Pinpoint the cell where the given text exists, returning its (X, Y) midpoint coordinate. 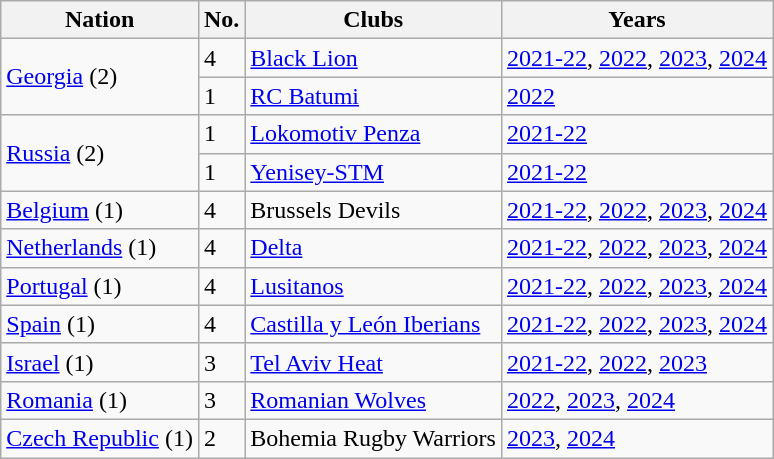
Delta (374, 248)
Black Lion (374, 58)
RC Batumi (374, 96)
Georgia (2) (100, 77)
Belgium (1) (100, 210)
No. (221, 20)
Castilla y León Iberians (374, 324)
2 (221, 438)
Romanian Wolves (374, 400)
2023, 2024 (636, 438)
Czech Republic (1) (100, 438)
2022, 2023, 2024 (636, 400)
Spain (1) (100, 324)
Romania (1) (100, 400)
Lokomotiv Penza (374, 134)
Netherlands (1) (100, 248)
Portugal (1) (100, 286)
Lusitanos (374, 286)
Israel (1) (100, 362)
Nation (100, 20)
Tel Aviv Heat (374, 362)
Yenisey-STM (374, 172)
Brussels Devils (374, 210)
Years (636, 20)
Clubs (374, 20)
Bohemia Rugby Warriors (374, 438)
2022 (636, 96)
2021-22, 2022, 2023 (636, 362)
Russia (2) (100, 153)
